For the text-containing cell, return its midpoint in [x, y] coordinate format. 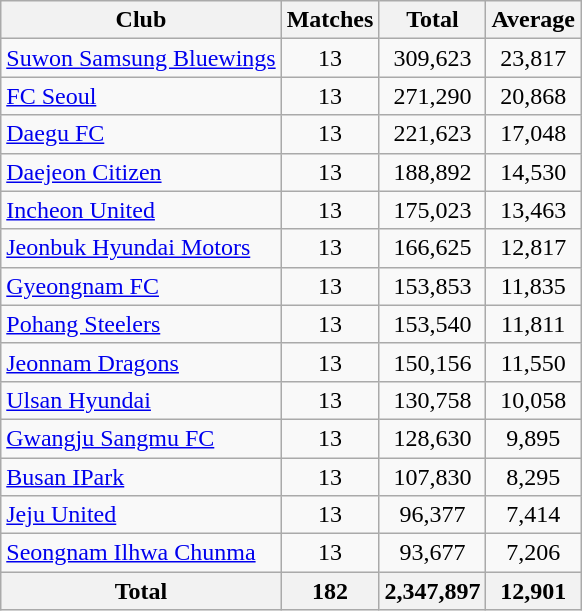
128,630 [432, 438]
Ulsan Hyundai [141, 400]
10,058 [534, 400]
12,817 [534, 248]
Jeonnam Dragons [141, 362]
153,853 [432, 286]
150,156 [432, 362]
20,868 [534, 96]
7,206 [534, 553]
11,811 [534, 324]
107,830 [432, 477]
96,377 [432, 515]
9,895 [534, 438]
130,758 [432, 400]
11,550 [534, 362]
FC Seoul [141, 96]
Club [141, 20]
Pohang Steelers [141, 324]
2,347,897 [432, 591]
14,530 [534, 172]
23,817 [534, 58]
153,540 [432, 324]
17,048 [534, 134]
Incheon United [141, 210]
12,901 [534, 591]
Daegu FC [141, 134]
8,295 [534, 477]
Gwangju Sangmu FC [141, 438]
Jeju United [141, 515]
166,625 [432, 248]
93,677 [432, 553]
Daejeon Citizen [141, 172]
175,023 [432, 210]
271,290 [432, 96]
Jeonbuk Hyundai Motors [141, 248]
11,835 [534, 286]
Average [534, 20]
188,892 [432, 172]
Suwon Samsung Bluewings [141, 58]
7,414 [534, 515]
Matches [330, 20]
Seongnam Ilhwa Chunma [141, 553]
Gyeongnam FC [141, 286]
13,463 [534, 210]
309,623 [432, 58]
182 [330, 591]
221,623 [432, 134]
Busan IPark [141, 477]
